From the cell containing the given text, extract its center point as [x, y] coordinate. 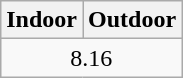
8.16 [92, 58]
Indoor [42, 20]
Outdoor [132, 20]
